Identify which cell holds the provided text, then report its [x, y] central coordinate. 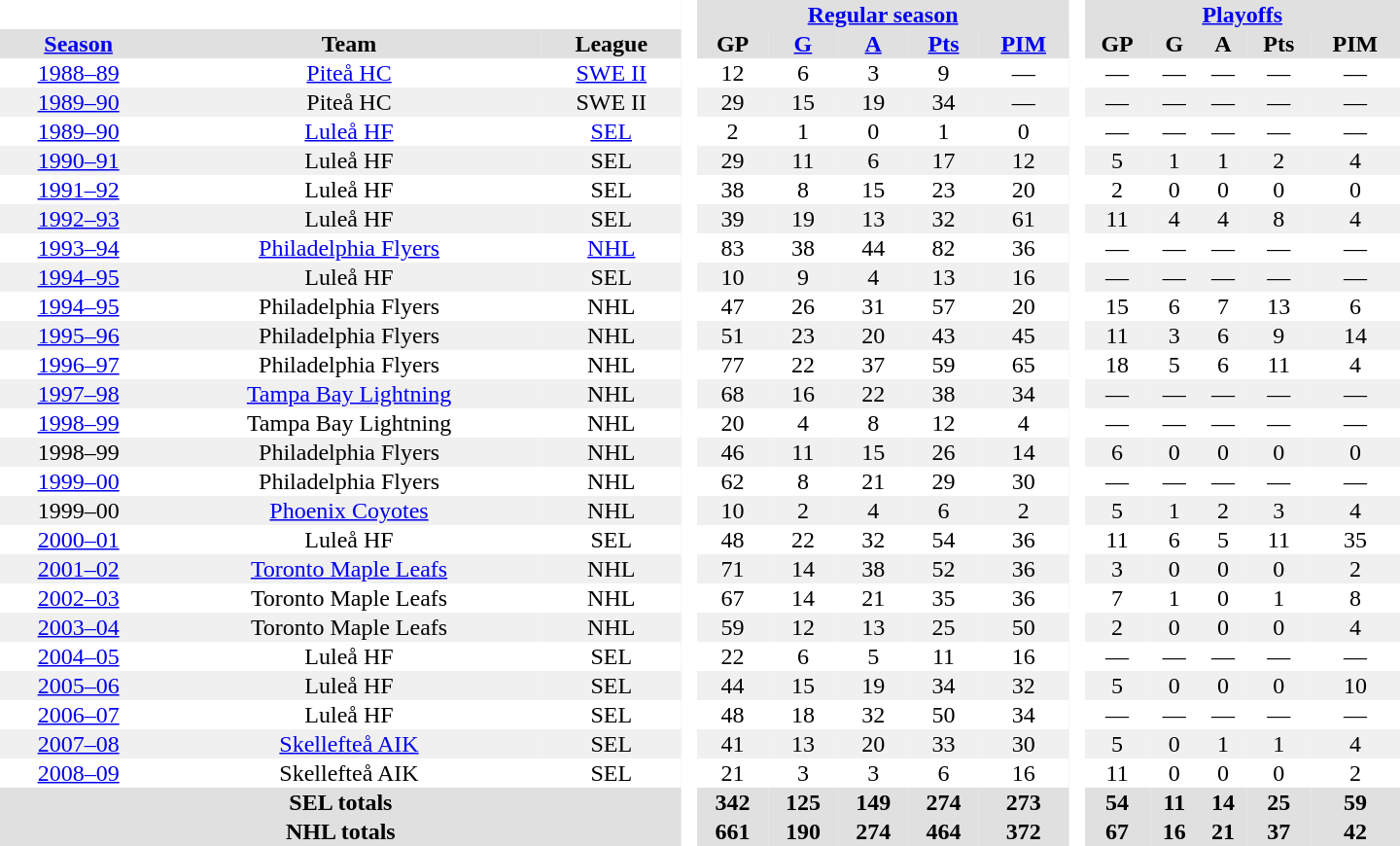
Regular season [883, 15]
Season [78, 44]
57 [943, 306]
2002–03 [78, 598]
661 [732, 831]
Phoenix Coyotes [348, 511]
1990–91 [78, 160]
Playoffs [1242, 15]
1988–89 [78, 73]
71 [732, 569]
372 [1024, 831]
41 [732, 744]
2006–07 [78, 715]
2003–04 [78, 627]
43 [943, 335]
47 [732, 306]
1991–92 [78, 190]
Team [348, 44]
1993–94 [78, 248]
NHL totals [340, 831]
1996–97 [78, 365]
42 [1355, 831]
45 [1024, 335]
1992–93 [78, 219]
77 [732, 365]
52 [943, 569]
2004–05 [78, 656]
39 [732, 219]
83 [732, 248]
33 [943, 744]
190 [803, 831]
17 [943, 160]
League [612, 44]
273 [1024, 802]
149 [873, 802]
2005–06 [78, 686]
51 [732, 335]
2001–02 [78, 569]
2007–08 [78, 744]
1997–98 [78, 394]
SEL totals [340, 802]
31 [873, 306]
61 [1024, 219]
464 [943, 831]
2008–09 [78, 773]
1995–96 [78, 335]
46 [732, 452]
68 [732, 394]
2000–01 [78, 540]
342 [732, 802]
62 [732, 481]
82 [943, 248]
65 [1024, 365]
125 [803, 802]
